Determine the [X, Y] coordinate at the center of the cell enclosing the given text.  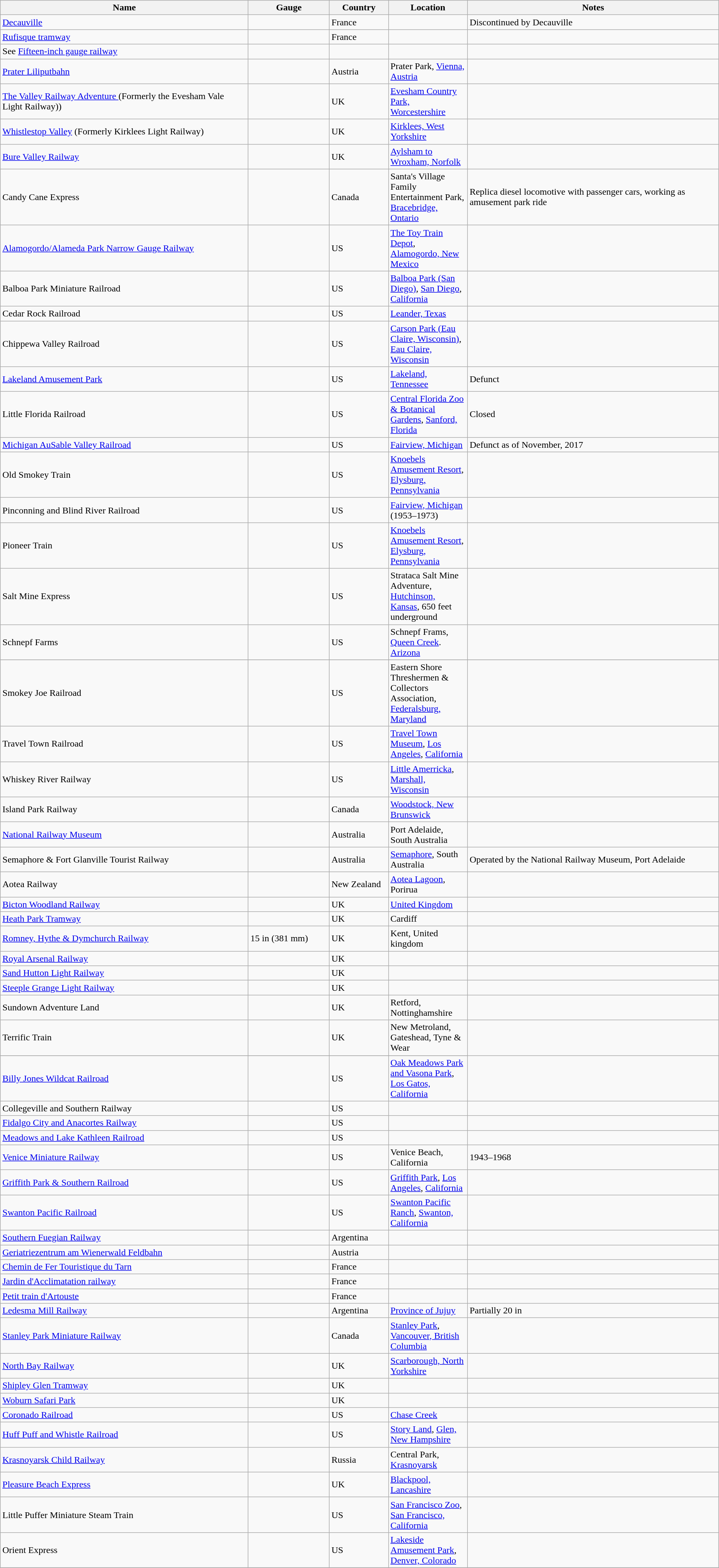
Bicton Woodland Railway [124, 904]
Little Puffer Miniature Steam Train [124, 1515]
The Toy Train Depot, Alamogordo, New Mexico [428, 248]
Story Land, Glen, New Hampshire [428, 1435]
Travel Town Museum, Los Angeles, California [428, 744]
Orient Express [124, 1550]
Shipley Glen Tramway [124, 1386]
Smokey Joe Railroad [124, 693]
Cedar Rock Railroad [124, 313]
Travel Town Railroad [124, 744]
Woburn Safari Park [124, 1400]
Rufisque tramway [124, 37]
Chase Creek [428, 1415]
Royal Arsenal Railway [124, 959]
Huff Puff and Whistle Railroad [124, 1435]
15 in (381 mm) [289, 939]
Fidalgo City and Anacortes Railway [124, 1123]
Oak Meadows Park and Vasona Park, Los Gatos, California [428, 1078]
Defunct as of November, 2017 [593, 445]
Griffith Park, Los Angeles, California [428, 1182]
Notes [593, 8]
Steeple Grange Light Railway [124, 988]
Old Smokey Train [124, 475]
Geriatriezentrum am Wienerwald Feldbahn [124, 1252]
Central Florida Zoo & Botanical Gardens, Sanford, Florida [428, 415]
See Fifteen-inch gauge railway [124, 51]
Operated by the National Railway Museum, Port Adelaide [593, 859]
Aotea Railway [124, 884]
Closed [593, 415]
Coronado Railroad [124, 1415]
Alamogordo/Alameda Park Narrow Gauge Railway [124, 248]
Bure Valley Railway [124, 157]
Pleasure Beach Express [124, 1485]
Lakeside Amusement Park, Denver, Colorado [428, 1550]
Evesham Country Park, Worcestershire [428, 101]
Pioneer Train [124, 545]
Little Amerricka, Marshall, Wisconsin [428, 779]
United Kingdom [428, 904]
Aotea Lagoon, Porirua [428, 884]
Stanley Park Miniature Railway [124, 1336]
Kent, United kingdom [428, 939]
Defunct [593, 379]
Griffith Park & Southern Railroad [124, 1182]
Aylsham to Wroxham, Norfolk [428, 157]
Semaphore, South Australia [428, 859]
Fairview, Michigan [428, 445]
Strataca Salt Mine Adventure, Hutchinson, Kansas, 650 feet underground [428, 596]
National Railway Museum [124, 834]
Carson Park (Eau Claire, Wisconsin), Eau Claire, Wisconsin [428, 344]
Whistlestop Valley (Formerly Kirklees Light Railway) [124, 131]
Chemin de Fer Touristique du Tarn [124, 1267]
Schnepf Frams, Queen Creek. Arizona [428, 642]
Swanton Pacific Ranch, Swanton, California [428, 1212]
Collegeville and Southern Railway [124, 1108]
Balboa Park Miniature Railroad [124, 288]
Prater Liliputbahn [124, 71]
Kirklees, West Yorkshire [428, 131]
Sand Hutton Light Railway [124, 973]
New Zealand [359, 884]
Blackpool, Lancashire [428, 1485]
Fairview, Michigan (1953–1973) [428, 510]
Province of Jujuy [428, 1311]
Heath Park Tramway [124, 919]
Island Park Railway [124, 810]
Chippewa Valley Railroad [124, 344]
Decauville [124, 22]
Little Florida Railroad [124, 415]
Semaphore & Fort Glanville Tourist Railway [124, 859]
Pinconning and Blind River Railroad [124, 510]
New Metroland, Gateshead, Tyne & Wear [428, 1038]
Salt Mine Express [124, 596]
Name [124, 8]
North Bay Railway [124, 1366]
1943–1968 [593, 1157]
Sundown Adventure Land [124, 1008]
Krasnoyarsk Child Railway [124, 1459]
Scarborough, North Yorkshire [428, 1366]
Cardiff [428, 919]
Schnepf Farms [124, 642]
Partially 20 in [593, 1311]
Woodstock, New Brunswick [428, 810]
The Valley Railway Adventure (Formerly the Evesham Vale Light Railway)) [124, 101]
Country [359, 8]
Venice Miniature Railway [124, 1157]
Venice Beach, California [428, 1157]
Prater Park, Vienna, Austria [428, 71]
Romney, Hythe & Dymchurch Railway [124, 939]
Port Adelaide, South Australia [428, 834]
Balboa Park (San Diego), San Diego, California [428, 288]
Michigan AuSable Valley Railroad [124, 445]
Stanley Park, Vancouver, British Columbia [428, 1336]
Swanton Pacific Railroad [124, 1212]
Central Park, Krasnoyarsk [428, 1459]
Meadows and Lake Kathleen Railroad [124, 1138]
Gauge [289, 8]
Jardin d'Acclimatation railway [124, 1282]
Whiskey River Railway [124, 779]
Replica diesel locomotive with passenger cars, working as amusement park ride [593, 197]
Russia [359, 1459]
Petit train d'Artouste [124, 1296]
Ledesma Mill Railway [124, 1311]
Lakeland, Tennessee [428, 379]
Southern Fuegian Railway [124, 1237]
Retford, Nottinghamshire [428, 1008]
Discontinued by Decauville [593, 22]
Terrific Train [124, 1038]
Leander, Texas [428, 313]
Eastern Shore Threshermen & Collectors Association, Federalsburg, Maryland [428, 693]
Candy Cane Express [124, 197]
Location [428, 8]
San Francisco Zoo, San Francisco, California [428, 1515]
Santa's Village Family Entertainment Park, Bracebridge, Ontario [428, 197]
Lakeland Amusement Park [124, 379]
Billy Jones Wildcat Railroad [124, 1078]
